Output the [X, Y] coordinate of the center of the cell containing the given text.  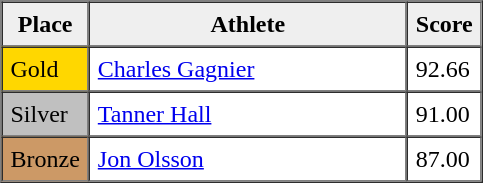
Gold [46, 68]
Bronze [46, 158]
Place [46, 24]
Athlete [248, 24]
87.00 [444, 158]
Charles Gagnier [248, 68]
91.00 [444, 114]
Score [444, 24]
Tanner Hall [248, 114]
92.66 [444, 68]
Jon Olsson [248, 158]
Silver [46, 114]
